Return (X, Y) of the center of cell containing provided text 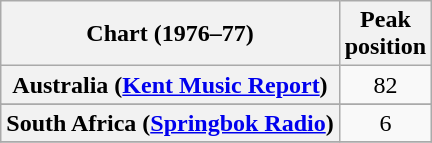
Peakposition (385, 34)
Australia (Kent Music Report) (170, 85)
Chart (1976–77) (170, 34)
South Africa (Springbok Radio) (170, 123)
6 (385, 123)
82 (385, 85)
